Find where the given text appears and provide that cell's center as (x, y) coordinate. 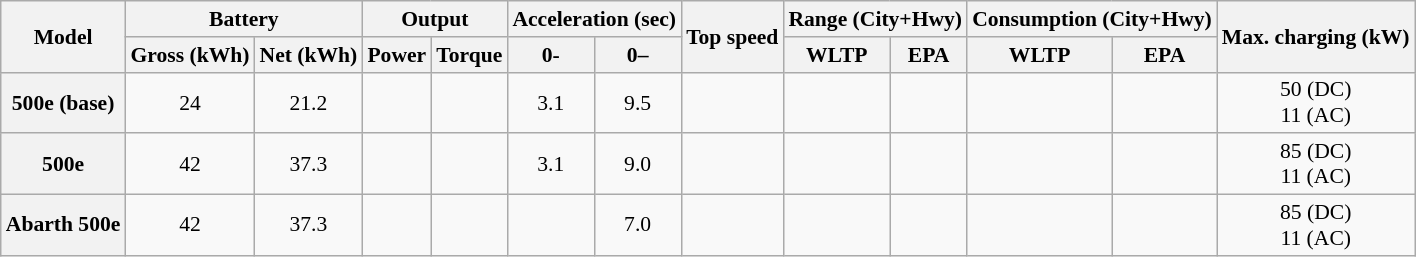
500e (base) (64, 102)
Range (City+Hwy) (875, 19)
Acceleration (sec) (594, 19)
21.2 (308, 102)
500e (64, 164)
Consumption (City+Hwy) (1092, 19)
Top speed (732, 36)
9.0 (638, 164)
Gross (kWh) (190, 55)
7.0 (638, 226)
Abarth 500e (64, 226)
Model (64, 36)
Battery (244, 19)
Max. charging (kW) (1316, 36)
Output (434, 19)
0– (638, 55)
50 (DC)11 (AC) (1316, 102)
24 (190, 102)
9.5 (638, 102)
0- (550, 55)
Net (kWh) (308, 55)
Torque (469, 55)
Power (396, 55)
